Provide the [x, y] coordinate of the cell's center where the given text is located.  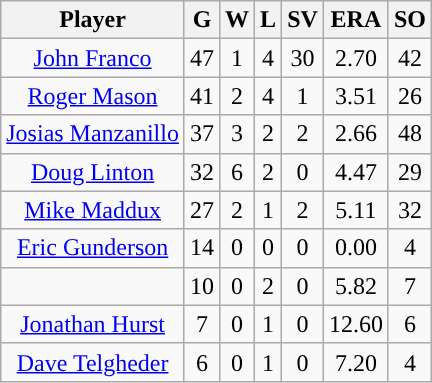
Josias Manzanillo [93, 134]
2.66 [356, 134]
Jonathan Hurst [93, 324]
37 [202, 134]
47 [202, 58]
3 [238, 134]
29 [410, 172]
27 [202, 210]
12.60 [356, 324]
G [202, 20]
5.82 [356, 286]
14 [202, 248]
48 [410, 134]
John Franco [93, 58]
Eric Gunderson [93, 248]
42 [410, 58]
Dave Telgheder [93, 362]
2.70 [356, 58]
5.11 [356, 210]
Roger Mason [93, 96]
30 [303, 58]
3.51 [356, 96]
L [268, 20]
41 [202, 96]
Doug Linton [93, 172]
ERA [356, 20]
W [238, 20]
0.00 [356, 248]
7.20 [356, 362]
Mike Maddux [93, 210]
4.47 [356, 172]
Player [93, 20]
10 [202, 286]
26 [410, 96]
SO [410, 20]
SV [303, 20]
